Extract the (X, Y) coordinate from the center of the cell holding the provided text.  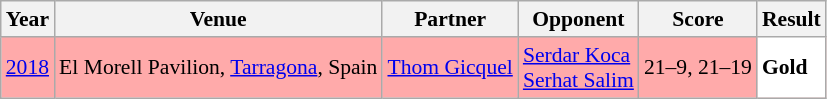
Thom Gicquel (450, 68)
Serdar Koca Serhat Salim (578, 68)
El Morell Pavilion, Tarragona, Spain (218, 68)
Gold (792, 68)
Year (28, 19)
Venue (218, 19)
Result (792, 19)
2018 (28, 68)
Score (698, 19)
Partner (450, 19)
Opponent (578, 19)
21–9, 21–19 (698, 68)
